Capture the cell that displays the provided text and extract its (X, Y) central coordinate. 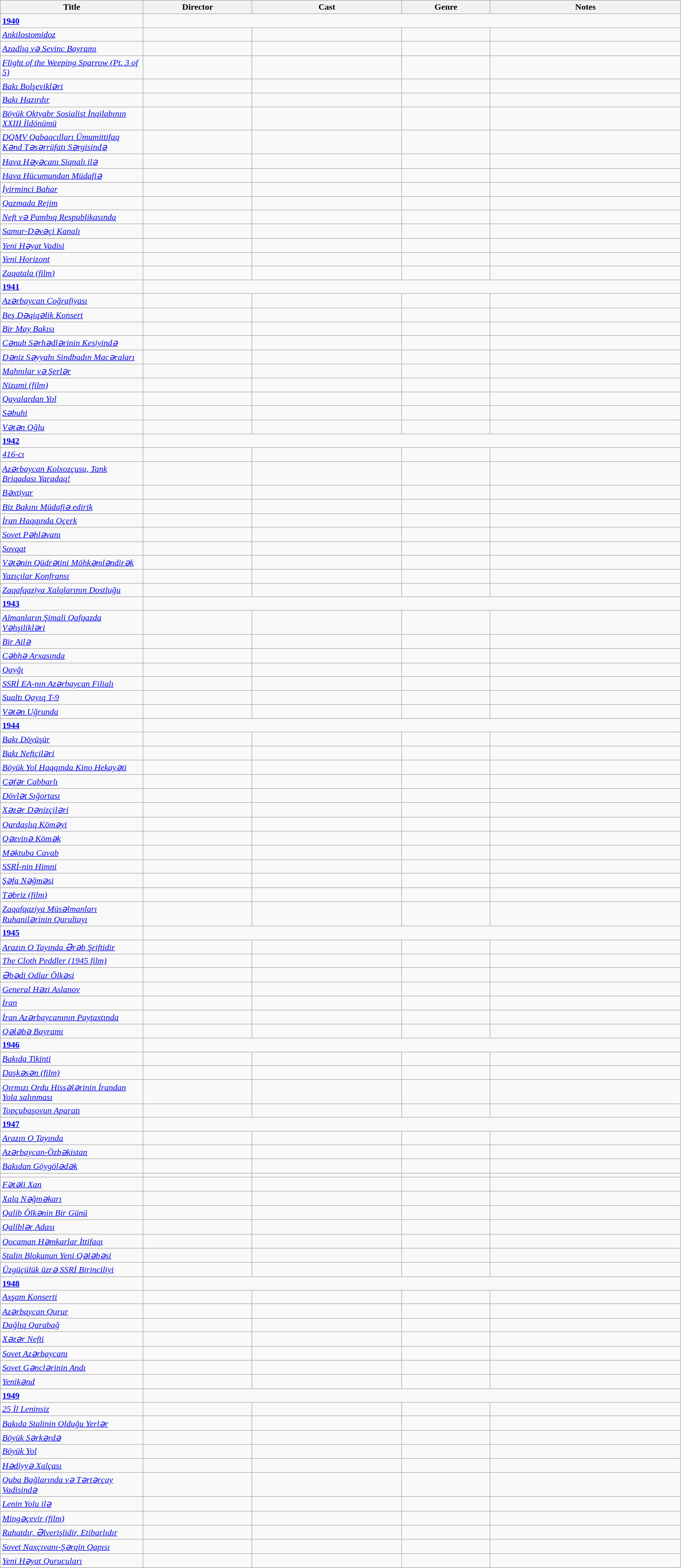
Xəzər Nefti (72, 1339)
Almanların Şimali Qafqazda Vəhşilikləri (72, 622)
Böyük Yol Haqqında Kino Hekayəti (72, 767)
Sovet Naxçıvanı-Şərqin Qapısı (72, 1546)
Dövlət Sığortası (72, 796)
Zaqatala (film) (72, 273)
Xalq Nəğməkarı (72, 1198)
Mingəçevir (film) (72, 1518)
Bir Ailə (72, 642)
Böyük Oktyabr Sosialist İnqilabının XXIII İldönümü (72, 119)
Dağlıq Qarabağ (72, 1325)
1944 (72, 725)
Stalin Blokunun Yeni Qələbəsi (72, 1255)
Qazmada Rejim (72, 203)
1940 (72, 21)
1949 (72, 1396)
Lenin Yolu ilə (72, 1504)
Topçubaşovun Aparatı (72, 1110)
Sovet Gənclərinin Andı (72, 1368)
Hədiyyə Xalçası (72, 1465)
İyirminci Bahar (72, 189)
Azərbaycan Kolxozçusu, Tank Briqadası Yaradaq! (72, 473)
Qocaman Həmkarlar İttifaqı (72, 1241)
Vətən Uğrunda (72, 712)
Zaqafqaziya Müsəlmanları Ruhanilərinin Qurultayı (72, 914)
Əbədi Odlar Ölkəsi (72, 975)
Dəniz Səyyahı Sindbadın Macəraları (72, 357)
Sovet Pəhləvanı (72, 535)
Yazıçılar Konfransı (72, 576)
Ankilostomidoz (72, 34)
Cənub Sərhədlərinin Keşiyində (72, 343)
Cəbhə Arxasında (72, 656)
Sovet Azərbaycanı (72, 1353)
Bakı Döyüşür (72, 739)
Nizami (film) (72, 385)
25 İl Leninsiz (72, 1409)
Xəzər Dənizçiləri (72, 810)
1947 (72, 1124)
Cəfər Cabbarlı (72, 782)
Director (198, 7)
Hava Həyəcanı Siqnalı ilə (72, 161)
Azərbaycan Qurur (72, 1311)
Yeni Həyat Qurucuları (72, 1561)
Qalib Ölkənin Bir Günü (72, 1213)
SSRİ EA-nın Azərbaycan Filialı (72, 684)
Sualtı Qayıq T-9 (72, 698)
Bakıda Tikinti (72, 1059)
Yenikənd (72, 1382)
İran (72, 1003)
Zaqafqaziya Xalqlarının Dostluğu (72, 590)
Daşkəsən (film) (72, 1073)
Vətənin Qüdrətini Möhkəmləndirək (72, 563)
Qələbə Bayramı (72, 1031)
Bakı Neftçiləri (72, 753)
Azərbaycan Coğrafiyası (72, 301)
Azadlıq və Sevinc Bayramı (72, 48)
Qayğı (72, 670)
Title (72, 7)
Beş Dəqiqəlik Konsert (72, 315)
1945 (72, 933)
The Cloth Peddler (1945 film) (72, 961)
Yeni Həyat Vadisi (72, 245)
Qəzvinə Kömək (72, 838)
Bir May Bakısı (72, 329)
Axşam Konserti (72, 1297)
Arazın O Tayında (72, 1138)
Qırmızı Ordu Hissələrinin İrandan Yola salınması (72, 1092)
İran Haqqında Oçerk (72, 521)
Bəxtiyar (72, 492)
1943 (72, 603)
Böyük Yol (72, 1451)
Bakı Bolşevikləri (72, 86)
Məktuba Cavab (72, 852)
Sovqat (72, 549)
Yeni Horizont (72, 259)
Qayalardan Yol (72, 399)
Genre (446, 7)
Üzgüçülük üzrə SSRİ Birinciliyi (72, 1269)
Notes (585, 7)
Azərbaycan-Özbəkistan (72, 1152)
Təbriz (film) (72, 894)
Səbuhi (72, 413)
1948 (72, 1283)
Böyük Sərkərdə (72, 1437)
Qaliblər Adası (72, 1227)
Şəfa Nəğməsi (72, 880)
Mahnılar və Şerlər (72, 371)
Bakı Hazırdır (72, 100)
Quba Bağlarında və Tərtərçay Vadisində (72, 1485)
Flight of the Weeping Sparrow (Pt. 3 of 5) (72, 67)
İran Azərbaycanının Paytaxtında (72, 1017)
Cast (327, 7)
1946 (72, 1045)
SSRİ-nin Himni (72, 866)
Vətən Oğlu (72, 427)
Neft və Pambıq Respublikasında (72, 217)
Arazın O Tayında Ərəb Şriftidir (72, 947)
Qardaşlıq Köməyi (72, 824)
416-cı (72, 454)
General Həzi Aslanov (72, 989)
DQMV Qabaqcılları Ümumittifaq Kənd Təsərrüfatı Sərgisində (72, 142)
Hava Hücumundan Müdafiə (72, 175)
Samur-Dəvəçi Kanalı (72, 231)
Bakıda Stalinin Olduğu Yerlər (72, 1423)
Bakıdan Göygölədək (72, 1166)
1942 (72, 441)
1941 (72, 287)
Fətəli Xan (72, 1184)
Biz Bakını Müdafiə edirik (72, 507)
Rahatdır, Əlverişlidir, Etibarlıdır (72, 1532)
